Detect which cell encompasses the target text, then output its [x, y] center coordinate. 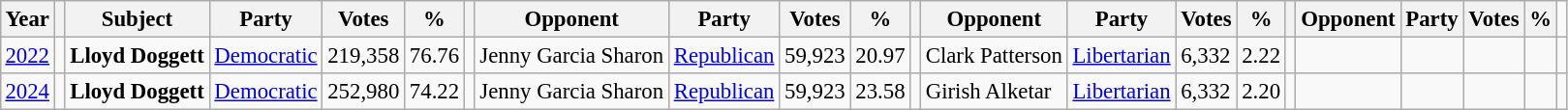
Year [27, 19]
76.76 [435, 55]
2.20 [1261, 92]
20.97 [880, 55]
2024 [27, 92]
Clark Patterson [994, 55]
252,980 [364, 92]
74.22 [435, 92]
2.22 [1261, 55]
Girish Alketar [994, 92]
219,358 [364, 55]
23.58 [880, 92]
2022 [27, 55]
Subject [138, 19]
